Pinpoint the cell where the given text exists, returning its [x, y] midpoint coordinate. 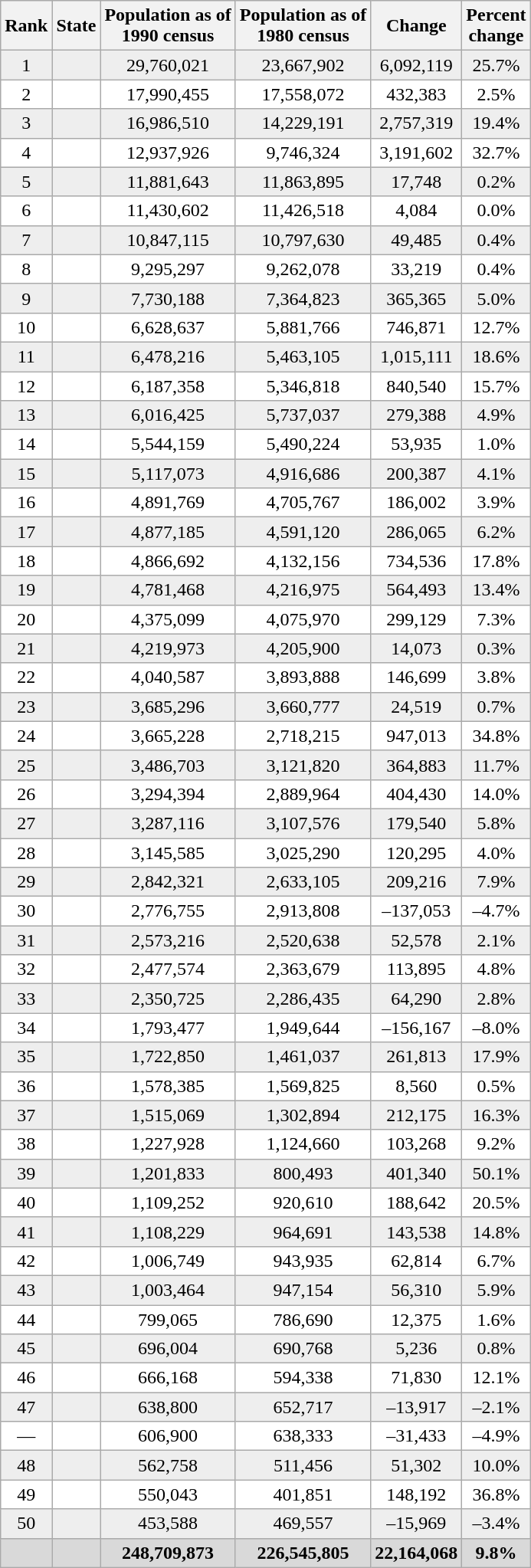
146,699 [417, 677]
33,219 [417, 269]
–2.1% [497, 1407]
3,287,116 [168, 823]
Change [417, 26]
1,109,252 [168, 1202]
4,705,767 [303, 503]
453,588 [168, 1524]
1,793,477 [168, 1028]
28 [26, 853]
964,691 [303, 1232]
5,117,073 [168, 474]
51,302 [417, 1465]
14.0% [497, 794]
34 [26, 1028]
14 [26, 444]
50.1% [497, 1173]
38 [26, 1144]
2,363,679 [303, 969]
29,760,021 [168, 65]
22 [26, 677]
17.8% [497, 561]
594,338 [303, 1378]
179,540 [417, 823]
469,557 [303, 1524]
2,889,964 [303, 794]
1.0% [497, 444]
550,043 [168, 1494]
3.8% [497, 677]
1,569,825 [303, 1086]
4,916,686 [303, 474]
943,935 [303, 1261]
3,107,576 [303, 823]
1,227,928 [168, 1144]
299,129 [417, 619]
Population as of1990 census [168, 26]
279,388 [417, 415]
64,290 [417, 999]
49,485 [417, 240]
638,333 [303, 1436]
–15,969 [417, 1524]
4.8% [497, 969]
–31,433 [417, 1436]
3,191,602 [417, 153]
39 [26, 1173]
6,628,637 [168, 327]
3.9% [497, 503]
11 [26, 356]
3,660,777 [303, 707]
–156,167 [417, 1028]
4,216,975 [303, 590]
12.1% [497, 1378]
148,192 [417, 1494]
6,016,425 [168, 415]
9 [26, 298]
1,722,850 [168, 1057]
4.0% [497, 853]
4 [26, 153]
42 [26, 1261]
4,075,970 [303, 619]
7,730,188 [168, 298]
50 [26, 1524]
4,132,156 [303, 561]
4,084 [417, 211]
786,690 [303, 1319]
11,881,643 [168, 182]
4,205,900 [303, 648]
10,797,630 [303, 240]
— [26, 1436]
47 [26, 1407]
7 [26, 240]
666,168 [168, 1378]
0.3% [497, 648]
186,002 [417, 503]
46 [26, 1378]
34.8% [497, 736]
15.7% [497, 385]
209,216 [417, 882]
7,364,823 [303, 298]
5,544,159 [168, 444]
1,006,749 [168, 1261]
2 [26, 94]
3,294,394 [168, 794]
6 [26, 211]
4.9% [497, 415]
4,591,120 [303, 532]
35 [26, 1057]
16,986,510 [168, 123]
21 [26, 648]
5.9% [497, 1290]
2,842,321 [168, 882]
10 [26, 327]
17,748 [417, 182]
746,871 [417, 327]
2.1% [497, 940]
36 [26, 1086]
6.7% [497, 1261]
37 [26, 1115]
–13,917 [417, 1407]
9,262,078 [303, 269]
1 [26, 65]
71,830 [417, 1378]
12 [26, 385]
36.8% [497, 1494]
4,375,099 [168, 619]
27 [26, 823]
401,340 [417, 1173]
188,642 [417, 1202]
16 [26, 503]
41 [26, 1232]
11,426,518 [303, 211]
62,814 [417, 1261]
1,949,644 [303, 1028]
690,768 [303, 1349]
248,709,873 [168, 1553]
2,350,725 [168, 999]
52,578 [417, 940]
120,295 [417, 853]
19.4% [497, 123]
10.0% [497, 1465]
2,477,574 [168, 969]
11,430,602 [168, 211]
4,891,769 [168, 503]
3,145,585 [168, 853]
0.8% [497, 1349]
1.6% [497, 1319]
12,937,926 [168, 153]
17,558,072 [303, 94]
401,851 [303, 1494]
23 [26, 707]
32.7% [497, 153]
2,718,215 [303, 736]
652,717 [303, 1407]
5,236 [417, 1349]
799,065 [168, 1319]
365,365 [417, 298]
0.5% [497, 1086]
2,757,319 [417, 123]
404,430 [417, 794]
1,108,229 [168, 1232]
3,893,888 [303, 677]
1,578,385 [168, 1086]
286,065 [417, 532]
1,515,069 [168, 1115]
5,346,818 [303, 385]
9,295,297 [168, 269]
6,478,216 [168, 356]
562,758 [168, 1465]
840,540 [417, 385]
143,538 [417, 1232]
5.0% [497, 298]
14,073 [417, 648]
6.2% [497, 532]
947,154 [303, 1290]
7.9% [497, 882]
–137,053 [417, 911]
45 [26, 1349]
5 [26, 182]
18.6% [497, 356]
–3.4% [497, 1524]
606,900 [168, 1436]
2,520,638 [303, 940]
15 [26, 474]
56,310 [417, 1290]
1,201,833 [168, 1173]
3,121,820 [303, 765]
17.9% [497, 1057]
20.5% [497, 1202]
4,866,692 [168, 561]
3,025,290 [303, 853]
12,375 [417, 1319]
24,519 [417, 707]
200,387 [417, 474]
20 [26, 619]
564,493 [417, 590]
2.5% [497, 94]
4,219,973 [168, 648]
18 [26, 561]
Percentchange [497, 26]
32 [26, 969]
9.8% [497, 1553]
16.3% [497, 1115]
696,004 [168, 1349]
3,685,296 [168, 707]
5,881,766 [303, 327]
1,302,894 [303, 1115]
7.3% [497, 619]
734,536 [417, 561]
5,490,224 [303, 444]
4.1% [497, 474]
9.2% [497, 1144]
13.4% [497, 590]
49 [26, 1494]
12.7% [497, 327]
0.0% [497, 211]
4,877,185 [168, 532]
13 [26, 415]
2.8% [497, 999]
9,746,324 [303, 153]
432,383 [417, 94]
44 [26, 1319]
638,800 [168, 1407]
11.7% [497, 765]
22,164,068 [417, 1553]
Rank [26, 26]
53,935 [417, 444]
33 [26, 999]
3 [26, 123]
–4.7% [497, 911]
43 [26, 1290]
2,913,808 [303, 911]
3,665,228 [168, 736]
261,813 [417, 1057]
1,124,660 [303, 1144]
364,883 [417, 765]
4,781,468 [168, 590]
29 [26, 882]
19 [26, 590]
Population as of1980 census [303, 26]
2,633,105 [303, 882]
0.2% [497, 182]
40 [26, 1202]
30 [26, 911]
920,610 [303, 1202]
212,175 [417, 1115]
947,013 [417, 736]
–4.9% [497, 1436]
511,456 [303, 1465]
3,486,703 [168, 765]
2,573,216 [168, 940]
23,667,902 [303, 65]
17,990,455 [168, 94]
State [77, 26]
1,015,111 [417, 356]
24 [26, 736]
14.8% [497, 1232]
8 [26, 269]
–8.0% [497, 1028]
48 [26, 1465]
10,847,115 [168, 240]
1,003,464 [168, 1290]
5,463,105 [303, 356]
6,187,358 [168, 385]
26 [26, 794]
113,895 [417, 969]
8,560 [417, 1086]
25 [26, 765]
0.7% [497, 707]
103,268 [417, 1144]
226,545,805 [303, 1553]
5,737,037 [303, 415]
11,863,895 [303, 182]
17 [26, 532]
25.7% [497, 65]
2,286,435 [303, 999]
5.8% [497, 823]
2,776,755 [168, 911]
14,229,191 [303, 123]
800,493 [303, 1173]
4,040,587 [168, 677]
6,092,119 [417, 65]
31 [26, 940]
1,461,037 [303, 1057]
